Extract the [x, y] coordinate from the center of the cell holding the provided text.  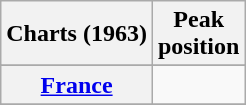
Charts (1963) [77, 34]
Peakposition [198, 34]
France [77, 85]
